From the cell containing the given text, extract its center point as [x, y] coordinate. 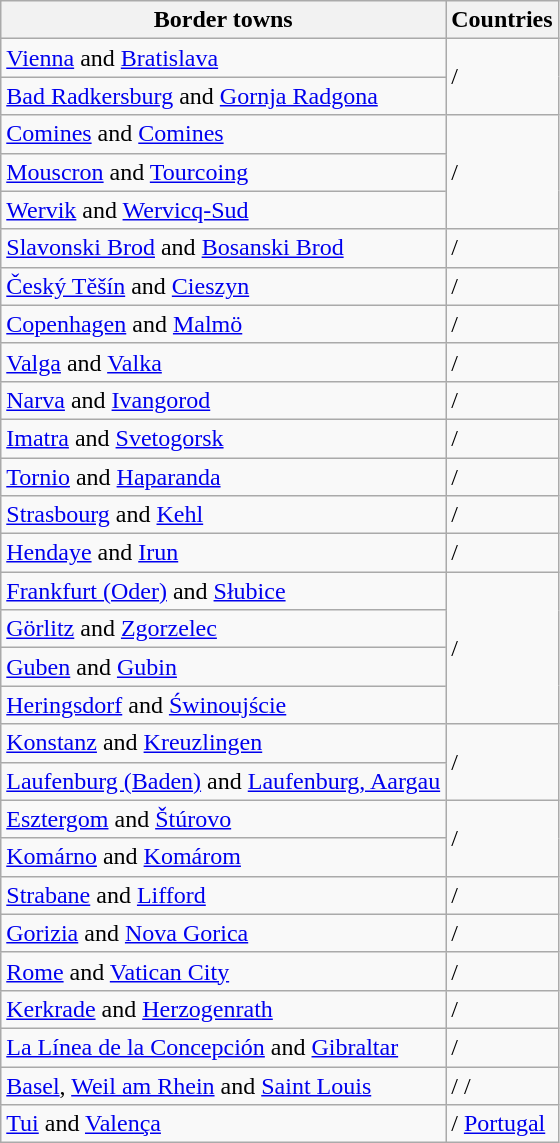
Hendaye and Irun [224, 553]
Countries [502, 20]
Kerkrade and Herzogenrath [224, 1009]
Valga and Valka [224, 362]
Wervik and Wervicq-Sud [224, 210]
Imatra and Svetogorsk [224, 438]
Border towns [224, 20]
/ / [502, 1085]
/ Portugal [502, 1124]
Guben and Gubin [224, 667]
Gorizia and Nova Gorica [224, 933]
Vienna and Bratislava [224, 58]
Copenhagen and Malmö [224, 324]
Komárno and Komárom [224, 857]
Frankfurt (Oder) and Słubice [224, 591]
Tornio and Haparanda [224, 477]
Strasbourg and Kehl [224, 515]
Bad Radkersburg and Gornja Radgona [224, 96]
Český Těšín and Cieszyn [224, 286]
Mouscron and Tourcoing [224, 172]
Konstanz and Kreuzlingen [224, 743]
Basel, Weil am Rhein and Saint Louis [224, 1085]
Görlitz and Zgorzelec [224, 629]
Rome and Vatican City [224, 971]
Esztergom and Štúrovo [224, 819]
Strabane and Lifford [224, 895]
Narva and Ivangorod [224, 400]
Slavonski Brod and Bosanski Brod [224, 248]
Heringsdorf and Świnoujście [224, 705]
Tui and Valença [224, 1124]
Laufenburg (Baden) and Laufenburg, Aargau [224, 781]
Comines and Comines [224, 134]
La Línea de la Concepción and Gibraltar [224, 1047]
